Capture the cell that displays the provided text and extract its (x, y) central coordinate. 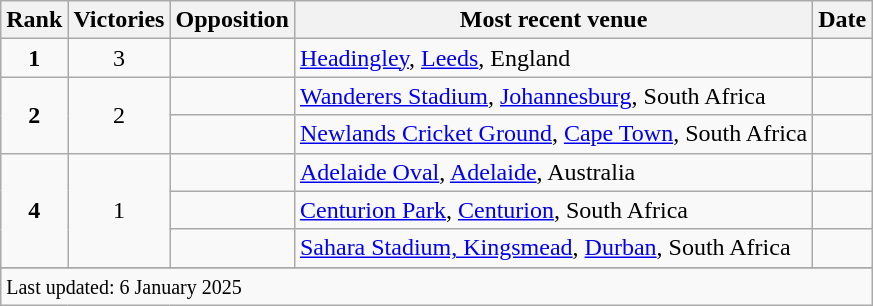
Most recent venue (553, 20)
Opposition (232, 20)
3 (119, 58)
Newlands Cricket Ground, Cape Town, South Africa (553, 134)
Centurion Park, Centurion, South Africa (553, 210)
Date (842, 20)
Adelaide Oval, Adelaide, Australia (553, 172)
Headingley, Leeds, England (553, 58)
Sahara Stadium, Kingsmead, Durban, South Africa (553, 248)
Rank (34, 20)
Last updated: 6 January 2025 (436, 286)
Wanderers Stadium, Johannesburg, South Africa (553, 96)
Victories (119, 20)
4 (34, 210)
